Capture the cell that displays the provided text and extract its [x, y] central coordinate. 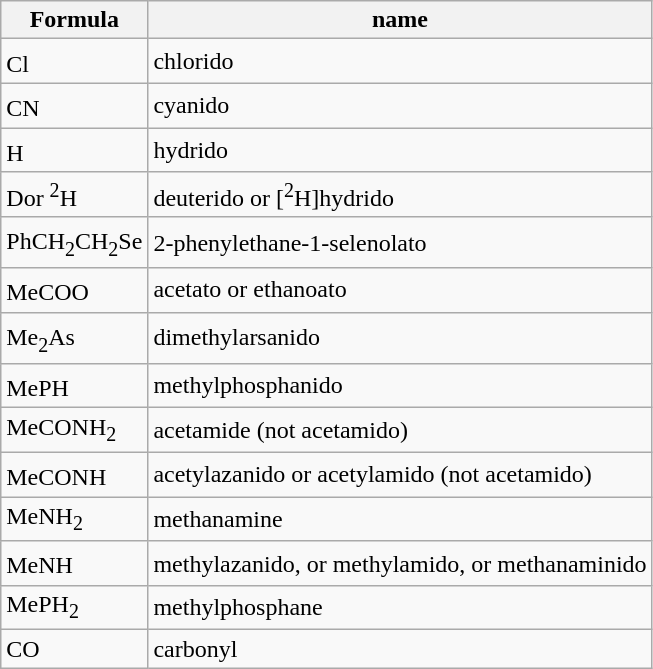
MeNH2 [74, 519]
dimethylarsanido [400, 338]
chlorido [400, 62]
acetato or ethanoato [400, 290]
methylphosphane [400, 608]
acetylazanido or acetylamido (not acetamido) [400, 474]
methanamine [400, 519]
Me2As [74, 338]
CN [74, 106]
H [74, 150]
2-phenylethane-1-selenolato [400, 242]
methylazanido, or methylamido, or methanaminido [400, 564]
acetamide (not acetamido) [400, 430]
MePH2 [74, 608]
hydrido [400, 150]
cyanido [400, 106]
deuterido or [2H]hydrido [400, 194]
name [400, 20]
carbonyl [400, 649]
Cl [74, 62]
CO [74, 649]
MeNH [74, 564]
methylphosphanido [400, 386]
Formula [74, 20]
MeCOO [74, 290]
MeCONH [74, 474]
PhCH2CH2Se [74, 242]
Dor 2H [74, 194]
MePH [74, 386]
MeCONH2 [74, 430]
